Capture the cell that displays the provided text and extract its (x, y) central coordinate. 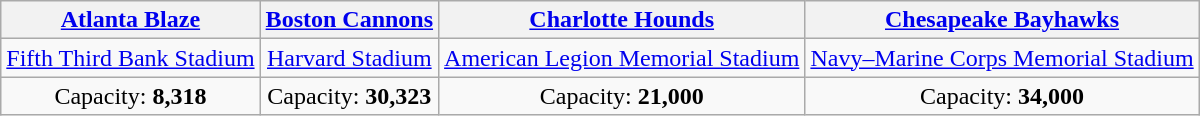
Capacity: 34,000 (1002, 96)
Capacity: 8,318 (130, 96)
Navy–Marine Corps Memorial Stadium (1002, 58)
Capacity: 30,323 (349, 96)
Boston Cannons (349, 20)
Fifth Third Bank Stadium (130, 58)
Chesapeake Bayhawks (1002, 20)
Charlotte Hounds (622, 20)
Harvard Stadium (349, 58)
Atlanta Blaze (130, 20)
Capacity: 21,000 (622, 96)
American Legion Memorial Stadium (622, 58)
